Determine the (X, Y) coordinate at the center of the cell enclosing the given text.  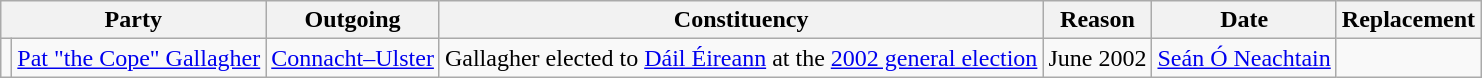
Reason (1098, 20)
Date (1244, 20)
Seán Ó Neachtain (1244, 58)
Gallagher elected to Dáil Éireann at the 2002 general election (740, 58)
Outgoing (353, 20)
June 2002 (1098, 58)
Connacht–Ulster (353, 58)
Constituency (740, 20)
Party (134, 20)
Replacement (1408, 20)
Pat "the Cope" Gallagher (139, 58)
